Search for the cell housing the specified text and yield its [X, Y] center coordinate. 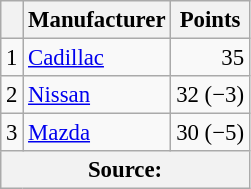
3 [12, 133]
35 [210, 58]
2 [12, 95]
Cadillac [97, 58]
Manufacturer [97, 20]
Mazda [97, 133]
Source: [126, 170]
32 (−3) [210, 95]
Points [210, 20]
1 [12, 58]
30 (−5) [210, 133]
Nissan [97, 95]
